Output the (x, y) coordinate of the center of the cell containing the given text.  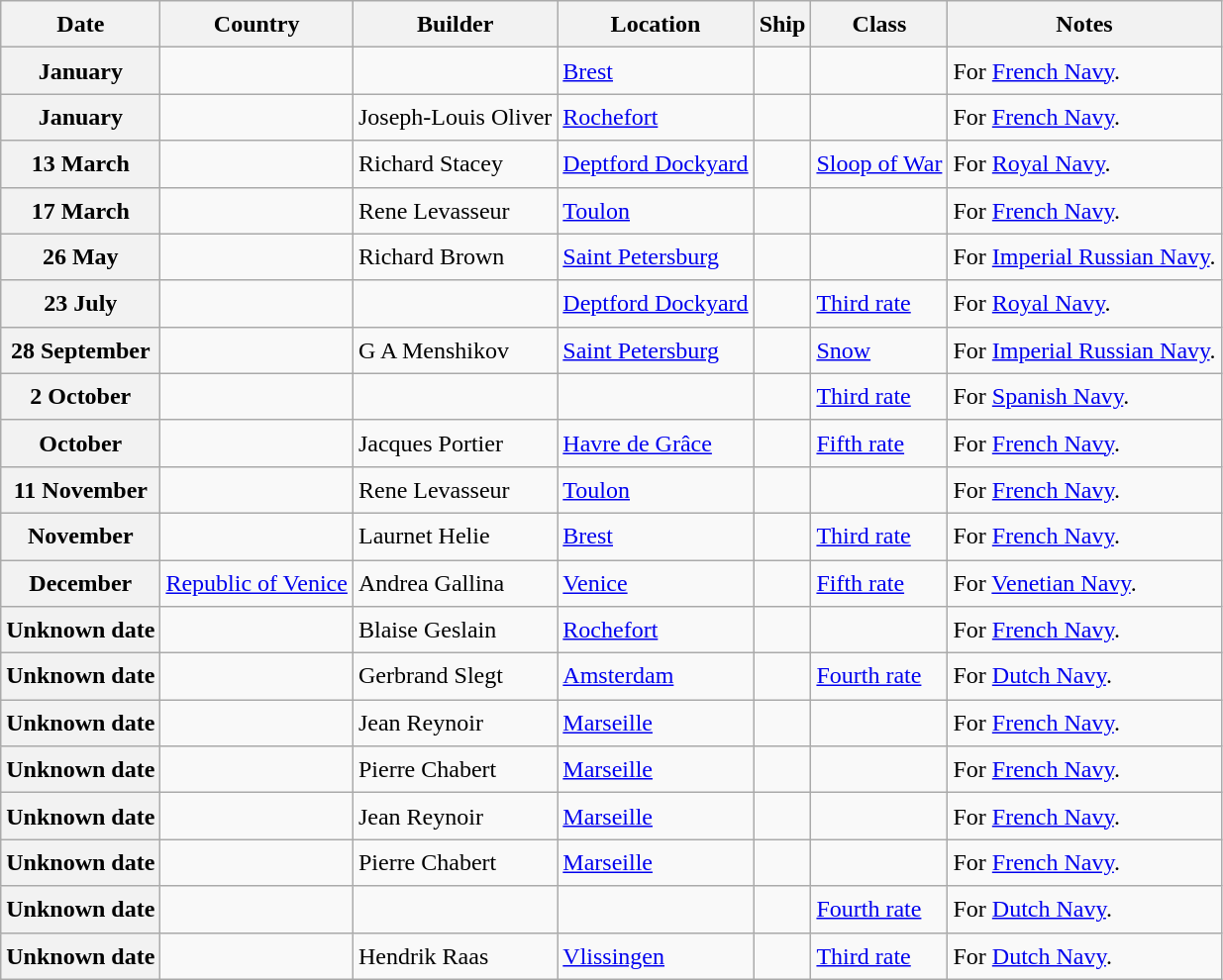
Hendrik Raas (455, 956)
Gerbrand Slegt (455, 677)
For Venetian Navy. (1084, 584)
Class (879, 24)
Country (257, 24)
Blaise Geslain (455, 630)
17 March (81, 210)
2 October (81, 396)
Joseph-Louis Oliver (455, 117)
Jacques Portier (455, 443)
Location (656, 24)
Ship (782, 24)
October (81, 443)
Richard Brown (455, 257)
Builder (455, 24)
Republic of Venice (257, 584)
23 July (81, 303)
Amsterdam (656, 677)
Richard Stacey (455, 164)
Notes (1084, 24)
Snow (879, 350)
Havre de Grâce (656, 443)
28 September (81, 350)
11 November (81, 489)
Venice (656, 584)
December (81, 584)
For Spanish Navy. (1084, 396)
Date (81, 24)
Andrea Gallina (455, 584)
Laurnet Helie (455, 537)
26 May (81, 257)
G A Menshikov (455, 350)
Vlissingen (656, 956)
Sloop of War (879, 164)
13 March (81, 164)
November (81, 537)
